For the text-containing cell, return its midpoint in [x, y] coordinate format. 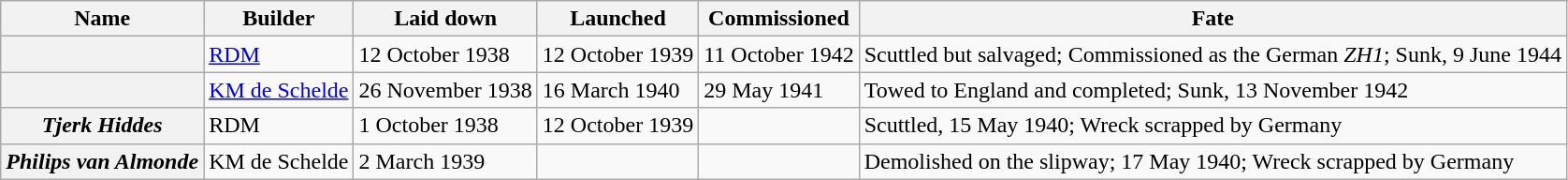
Commissioned [778, 19]
12 October 1938 [445, 54]
Fate [1212, 19]
Scuttled but salvaged; Commissioned as the German ZH1; Sunk, 9 June 1944 [1212, 54]
26 November 1938 [445, 90]
Name [103, 19]
Demolished on the slipway; 17 May 1940; Wreck scrapped by Germany [1212, 161]
16 March 1940 [617, 90]
Towed to England and completed; Sunk, 13 November 1942 [1212, 90]
1 October 1938 [445, 126]
Tjerk Hiddes [103, 126]
2 March 1939 [445, 161]
Builder [279, 19]
11 October 1942 [778, 54]
Scuttled, 15 May 1940; Wreck scrapped by Germany [1212, 126]
29 May 1941 [778, 90]
Laid down [445, 19]
Launched [617, 19]
Philips van Almonde [103, 161]
